Search for the cell housing the specified text and yield its (X, Y) center coordinate. 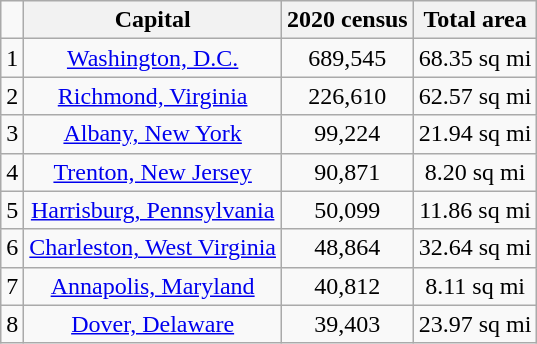
6 (12, 248)
Capital (153, 20)
5 (12, 210)
68.35 sq mi (475, 58)
90,871 (347, 172)
8.11 sq mi (475, 286)
1 (12, 58)
4 (12, 172)
48,864 (347, 248)
32.64 sq mi (475, 248)
21.94 sq mi (475, 134)
2020 census (347, 20)
99,224 (347, 134)
8 (12, 324)
50,099 (347, 210)
2 (12, 96)
Annapolis, Maryland (153, 286)
Dover, Delaware (153, 324)
23.97 sq mi (475, 324)
Total area (475, 20)
39,403 (347, 324)
Charleston, West Virginia (153, 248)
Richmond, Virginia (153, 96)
62.57 sq mi (475, 96)
226,610 (347, 96)
Washington, D.C. (153, 58)
3 (12, 134)
Albany, New York (153, 134)
7 (12, 286)
Trenton, New Jersey (153, 172)
Harrisburg, Pennsylvania (153, 210)
689,545 (347, 58)
11.86 sq mi (475, 210)
40,812 (347, 286)
8.20 sq mi (475, 172)
